Extract the (X, Y) coordinate from the center of the cell holding the provided text.  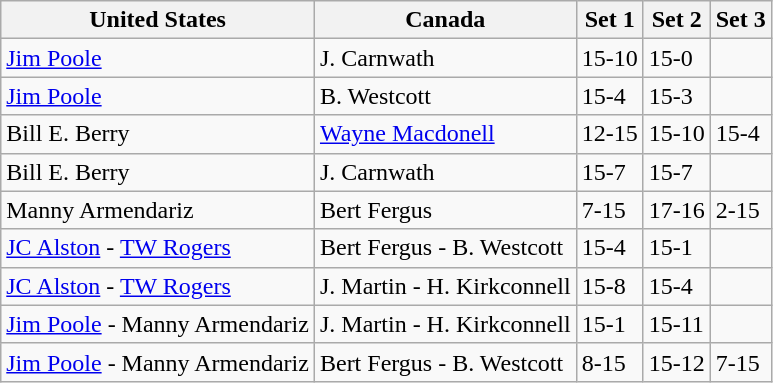
United States (158, 20)
2-15 (740, 210)
17-16 (676, 210)
8-15 (610, 362)
Set 3 (740, 20)
15-12 (676, 362)
15-8 (610, 286)
15-3 (676, 96)
B. Westcott (445, 96)
Set 1 (610, 20)
15-0 (676, 58)
Set 2 (676, 20)
Bert Fergus (445, 210)
15-11 (676, 324)
Wayne Macdonell (445, 134)
12-15 (610, 134)
Canada (445, 20)
Manny Armendariz (158, 210)
